For the text-containing cell, return its midpoint in [x, y] coordinate format. 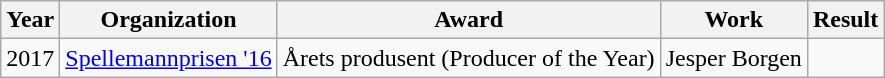
Jesper Borgen [734, 58]
2017 [30, 58]
Award [468, 20]
Year [30, 20]
Årets produsent (Producer of the Year) [468, 58]
Work [734, 20]
Spellemannprisen '16 [168, 58]
Result [845, 20]
Organization [168, 20]
